Search for the cell housing the specified text and yield its (x, y) center coordinate. 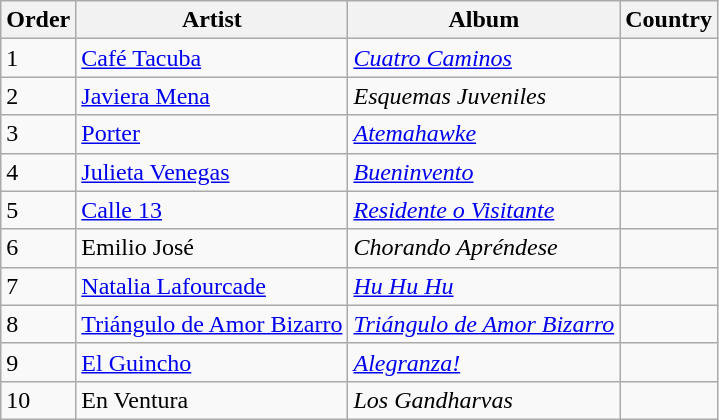
4 (38, 172)
Julieta Venegas (212, 172)
Natalia Lafourcade (212, 286)
Atemahawke (484, 134)
2 (38, 96)
Cuatro Caminos (484, 58)
Country (669, 20)
6 (38, 248)
En Ventura (212, 400)
9 (38, 362)
Order (38, 20)
Los Gandharvas (484, 400)
Residente o Visitante (484, 210)
Café Tacuba (212, 58)
Calle 13 (212, 210)
Emilio José (212, 248)
8 (38, 324)
Javiera Mena (212, 96)
Chorando Apréndese (484, 248)
1 (38, 58)
Alegranza! (484, 362)
Porter (212, 134)
Album (484, 20)
7 (38, 286)
10 (38, 400)
Esquemas Juveniles (484, 96)
3 (38, 134)
El Guincho (212, 362)
Artist (212, 20)
Bueninvento (484, 172)
Hu Hu Hu (484, 286)
5 (38, 210)
